Return the [x, y] coordinate for the center point of the cell that contains the specified text.  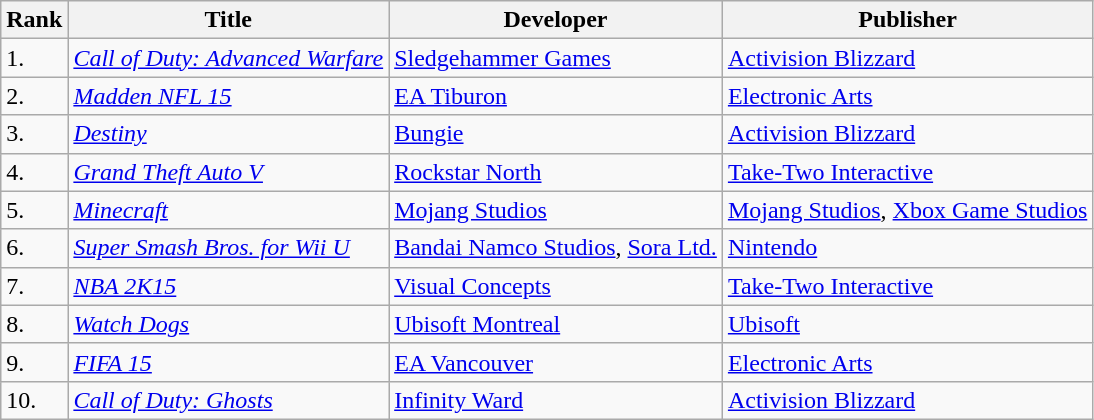
9. [34, 362]
Ubisoft [907, 324]
Destiny [228, 134]
4. [34, 172]
Ubisoft Montreal [556, 324]
10. [34, 400]
1. [34, 58]
Title [228, 20]
Call of Duty: Advanced Warfare [228, 58]
7. [34, 286]
Nintendo [907, 248]
Watch Dogs [228, 324]
3. [34, 134]
Infinity Ward [556, 400]
Mojang Studios, Xbox Game Studios [907, 210]
Minecraft [228, 210]
FIFA 15 [228, 362]
Mojang Studios [556, 210]
8. [34, 324]
Developer [556, 20]
Visual Concepts [556, 286]
Bungie [556, 134]
Super Smash Bros. for Wii U [228, 248]
Call of Duty: Ghosts [228, 400]
NBA 2K15 [228, 286]
Madden NFL 15 [228, 96]
Publisher [907, 20]
Bandai Namco Studios, Sora Ltd. [556, 248]
Rockstar North [556, 172]
Sledgehammer Games [556, 58]
Grand Theft Auto V [228, 172]
EA Tiburon [556, 96]
5. [34, 210]
2. [34, 96]
EA Vancouver [556, 362]
Rank [34, 20]
6. [34, 248]
